From the cell containing the given text, extract its center point as [X, Y] coordinate. 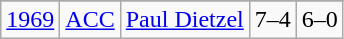
ACC [90, 20]
7–4 [272, 20]
1969 [30, 20]
6–0 [320, 20]
Paul Dietzel [184, 20]
